Pinpoint the cell where the given text exists, returning its [X, Y] midpoint coordinate. 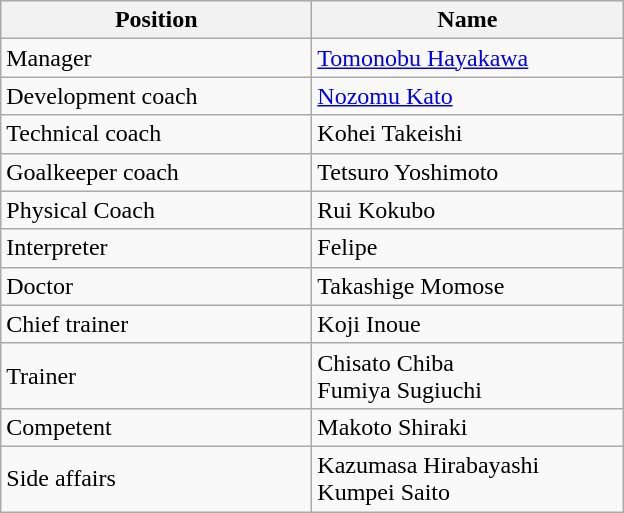
Physical Coach [156, 210]
Tomonobu Hayakawa [468, 58]
Chief trainer [156, 324]
Development coach [156, 96]
Chisato Chiba Fumiya Sugiuchi [468, 376]
Trainer [156, 376]
Takashige Momose [468, 286]
Kazumasa Hirabayashi Kumpei Saito [468, 478]
Tetsuro Yoshimoto [468, 172]
Rui Kokubo [468, 210]
Position [156, 20]
Kohei Takeishi [468, 134]
Koji Inoue [468, 324]
Felipe [468, 248]
Name [468, 20]
Doctor [156, 286]
Competent [156, 427]
Manager [156, 58]
Side affairs [156, 478]
Goalkeeper coach [156, 172]
Technical coach [156, 134]
Interpreter [156, 248]
Nozomu Kato [468, 96]
Makoto Shiraki [468, 427]
